Capture the cell that displays the provided text and extract its (X, Y) central coordinate. 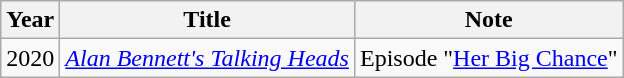
Title (208, 20)
Note (488, 20)
Episode "Her Big Chance" (488, 58)
Year (30, 20)
Alan Bennett's Talking Heads (208, 58)
2020 (30, 58)
